Identify which cell holds the provided text, then report its (X, Y) central coordinate. 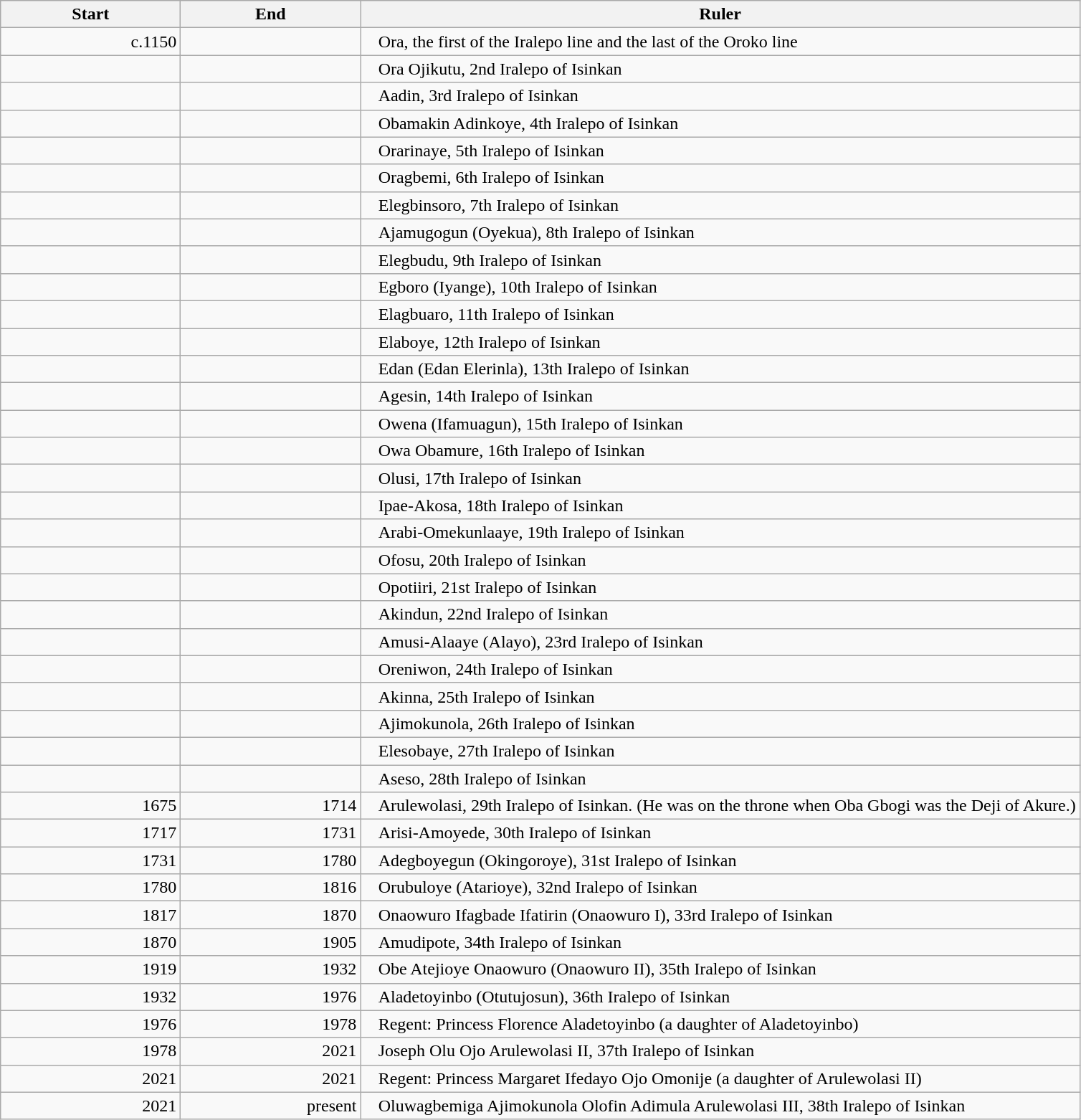
Ora, the first of the Iralepo line and the last of the Oroko line (720, 42)
Start (90, 14)
Agesin, 14th Iralepo of Isinkan (720, 397)
Obe Atejioye Onaowuro (Onaowuro II), 35th Iralepo of Isinkan (720, 969)
Oluwagbemiga Ajimokunola Olofin Adimula Arulewolasi III, 38th Iralepo of Isinkan (720, 1106)
Edan (Edan Elerinla), 13th Iralepo of Isinkan (720, 369)
Joseph Olu Ojo Arulewolasi II, 37th Iralepo of Isinkan (720, 1051)
Onaowuro Ifagbade Ifatirin (Onaowuro I), 33rd Iralepo of Isinkan (720, 915)
Obamakin Adinkoye, 4th Iralepo of Isinkan (720, 123)
Ipae-Akosa, 18th Iralepo of Isinkan (720, 506)
Olusi, 17th Iralepo of Isinkan (720, 478)
Amudipote, 34th Iralepo of Isinkan (720, 942)
1816 (271, 888)
Aladetoyinbo (Otutujosun), 36th Iralepo of Isinkan (720, 997)
1675 (90, 806)
1714 (271, 806)
Elegbudu, 9th Iralepo of Isinkan (720, 260)
Elesobaye, 27th Iralepo of Isinkan (720, 751)
Arabi-Omekunlaaye, 19th Iralepo of Isinkan (720, 533)
Akindun, 22nd Iralepo of Isinkan (720, 614)
Aseso, 28th Iralepo of Isinkan (720, 778)
Elaboye, 12th Iralepo of Isinkan (720, 342)
Owa Obamure, 16th Iralepo of Isinkan (720, 451)
Ajimokunola, 26th Iralepo of Isinkan (720, 723)
Arisi-Amoyede, 30th Iralepo of Isinkan (720, 833)
Ofosu, 20th Iralepo of Isinkan (720, 560)
Arulewolasi, 29th Iralepo of Isinkan. (He was on the throne when Oba Gbogi was the Deji of Akure.) (720, 806)
c.1150 (90, 42)
Ora Ojikutu, 2nd Iralepo of Isinkan (720, 69)
End (271, 14)
Ruler (720, 14)
Orarinaye, 5th Iralepo of Isinkan (720, 151)
Ajamugogun (Oyekua), 8th Iralepo of Isinkan (720, 232)
Opotiiri, 21st Iralepo of Isinkan (720, 587)
Elegbinsoro, 7th Iralepo of Isinkan (720, 205)
Amusi-Alaaye (Alayo), 23rd Iralepo of Isinkan (720, 642)
Aadin, 3rd Iralepo of Isinkan (720, 96)
present (271, 1106)
Regent: Princess Florence Aladetoyinbo (a daughter of Aladetoyinbo) (720, 1024)
Egboro (Iyange), 10th Iralepo of Isinkan (720, 287)
Oreniwon, 24th Iralepo of Isinkan (720, 669)
Akinna, 25th Iralepo of Isinkan (720, 696)
Adegboyegun (Okingoroye), 31st Iralepo of Isinkan (720, 860)
1919 (90, 969)
Orubuloye (Atarioye), 32nd Iralepo of Isinkan (720, 888)
Regent: Princess Margaret Ifedayo Ojo Omonije (a daughter of Arulewolasi II) (720, 1078)
1817 (90, 915)
Elagbuaro, 11th Iralepo of Isinkan (720, 314)
Oragbemi, 6th Iralepo of Isinkan (720, 178)
1905 (271, 942)
1717 (90, 833)
Owena (Ifamuagun), 15th Iralepo of Isinkan (720, 424)
